Scan for the cell matching the given text and deliver its (x, y) coordinate at center. 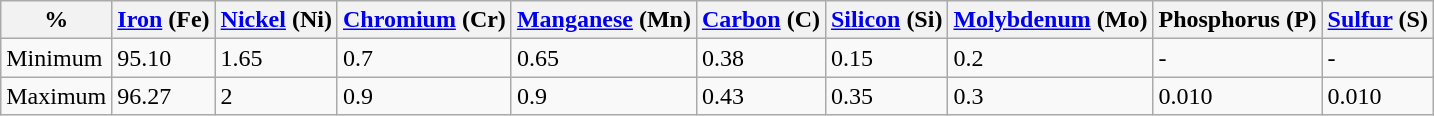
0.65 (604, 58)
0.43 (760, 96)
Molybdenum (Mo) (1050, 20)
Silicon (Si) (886, 20)
0.7 (424, 58)
Manganese (Mn) (604, 20)
0.3 (1050, 96)
Sulfur (S) (1378, 20)
0.15 (886, 58)
1.65 (276, 58)
Chromium (Cr) (424, 20)
2 (276, 96)
Nickel (Ni) (276, 20)
Phosphorus (P) (1238, 20)
Iron (Fe) (164, 20)
96.27 (164, 96)
0.2 (1050, 58)
0.35 (886, 96)
95.10 (164, 58)
0.38 (760, 58)
Carbon (C) (760, 20)
Minimum (56, 58)
% (56, 20)
Maximum (56, 96)
